Search for the cell housing the specified text and yield its [X, Y] center coordinate. 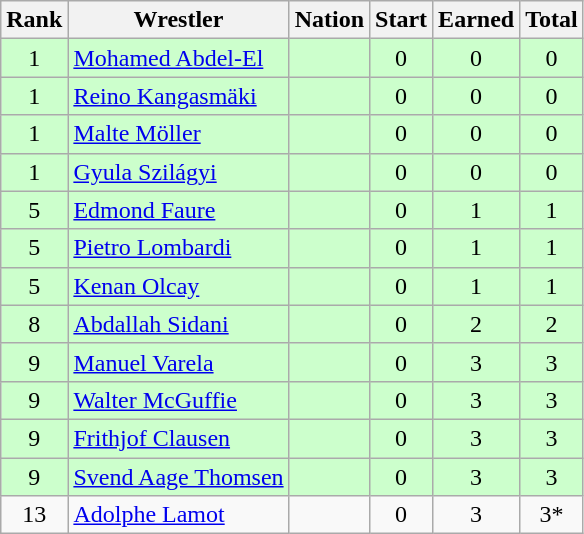
Pietro Lombardi [178, 248]
Start [402, 20]
Earned [476, 20]
Gyula Szilágyi [178, 172]
8 [34, 324]
Mohamed Abdel-El [178, 58]
Malte Möller [178, 134]
Manuel Varela [178, 362]
3* [552, 515]
Kenan Olcay [178, 286]
Reino Kangasmäki [178, 96]
Adolphe Lamot [178, 515]
Svend Aage Thomsen [178, 477]
Rank [34, 20]
Abdallah Sidani [178, 324]
13 [34, 515]
Walter McGuffie [178, 400]
Edmond Faure [178, 210]
Nation [329, 20]
Total [552, 20]
Wrestler [178, 20]
Frithjof Clausen [178, 438]
